Pinpoint the cell where the given text exists, returning its [X, Y] midpoint coordinate. 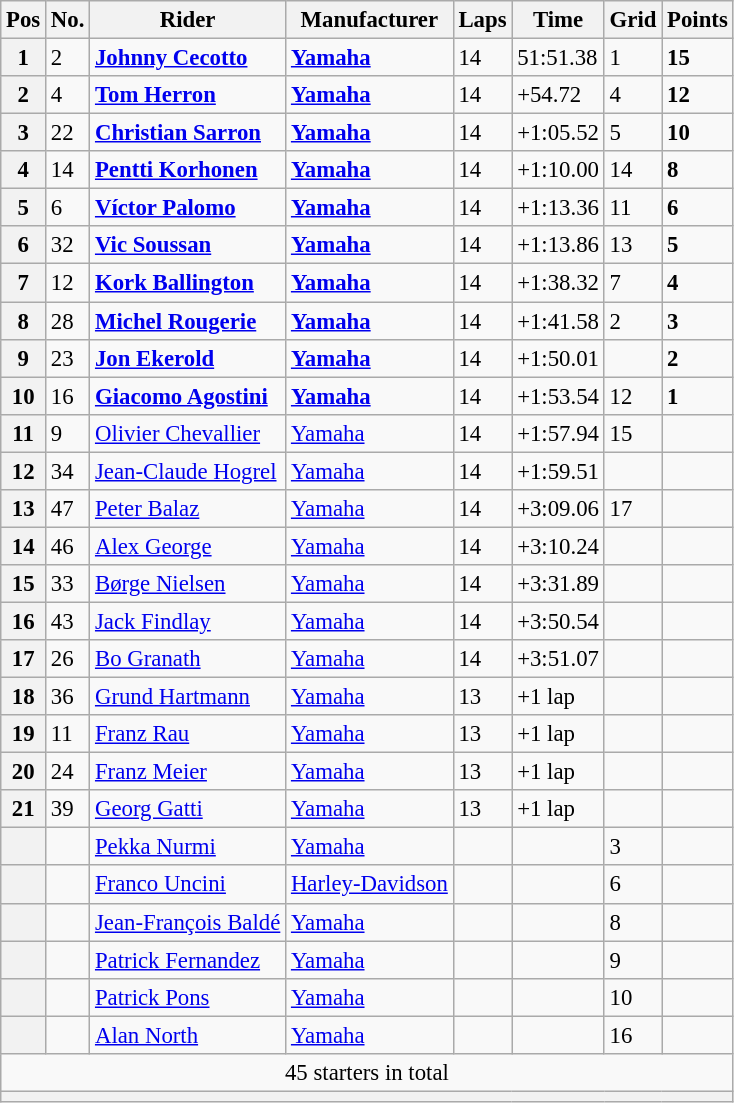
Rider [188, 20]
Alan North [188, 1035]
+1:53.54 [558, 396]
+3:10.24 [558, 546]
Grid [632, 20]
32 [68, 245]
+1:10.00 [558, 170]
Patrick Fernandez [188, 960]
Manufacturer [370, 20]
Jon Ekerold [188, 358]
26 [68, 659]
Bo Granath [188, 659]
Víctor Palomo [188, 208]
Harley-Davidson [370, 885]
45 starters in total [367, 1073]
34 [68, 471]
19 [24, 734]
Pos [24, 20]
Jack Findlay [188, 621]
Johnny Cecotto [188, 58]
+1:13.36 [558, 208]
51:51.38 [558, 58]
Georg Gatti [188, 809]
21 [24, 809]
Olivier Chevallier [188, 433]
+3:50.54 [558, 621]
+54.72 [558, 95]
+1:59.51 [558, 471]
Patrick Pons [188, 997]
Franco Uncini [188, 885]
No. [68, 20]
+1:05.52 [558, 133]
+3:31.89 [558, 584]
Giacomo Agostini [188, 396]
28 [68, 321]
43 [68, 621]
Jean-Claude Hogrel [188, 471]
Alex George [188, 546]
Jean-François Baldé [188, 922]
+1:41.58 [558, 321]
+1:57.94 [558, 433]
Franz Meier [188, 772]
Pekka Nurmi [188, 847]
Christian Sarron [188, 133]
+1:13.86 [558, 245]
Peter Balaz [188, 509]
18 [24, 697]
+1:50.01 [558, 358]
Grund Hartmann [188, 697]
36 [68, 697]
Kork Ballington [188, 283]
20 [24, 772]
24 [68, 772]
39 [68, 809]
46 [68, 546]
+3:51.07 [558, 659]
+1:38.32 [558, 283]
Franz Rau [188, 734]
Pentti Korhonen [188, 170]
23 [68, 358]
Tom Herron [188, 95]
+3:09.06 [558, 509]
33 [68, 584]
Laps [482, 20]
Børge Nielsen [188, 584]
Points [698, 20]
Michel Rougerie [188, 321]
47 [68, 509]
22 [68, 133]
Vic Soussan [188, 245]
Time [558, 20]
